Search for the cell housing the specified text and yield its (x, y) center coordinate. 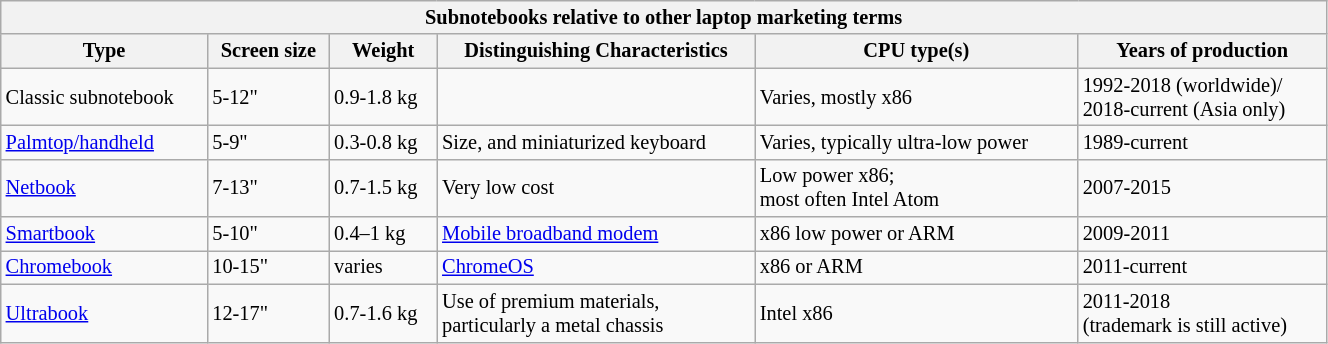
ChromeOS (596, 267)
10-15" (268, 267)
Use of premium materials,particularly a metal chassis (596, 313)
Distinguishing Characteristics (596, 51)
0.9-1.8 kg (383, 97)
Type (104, 51)
Years of production (1202, 51)
Intel x86 (916, 313)
CPU type(s) (916, 51)
Classic subnotebook (104, 97)
Chromebook (104, 267)
0.7-1.6 kg (383, 313)
2011-current (1202, 267)
Very low cost (596, 188)
5-9" (268, 142)
varies (383, 267)
Weight (383, 51)
0.4–1 kg (383, 234)
5-12" (268, 97)
Ultrabook (104, 313)
12-17" (268, 313)
Varies, mostly x86 (916, 97)
7-13" (268, 188)
5-10" (268, 234)
1992-2018 (worldwide)/2018-current (Asia only) (1202, 97)
Screen size (268, 51)
0.7-1.5 kg (383, 188)
Netbook (104, 188)
2011-2018(trademark is still active) (1202, 313)
0.3-0.8 kg (383, 142)
1989-current (1202, 142)
Varies, typically ultra-low power (916, 142)
Low power x86;most often Intel Atom (916, 188)
2007-2015 (1202, 188)
Mobile broadband modem (596, 234)
Subnotebooks relative to other laptop marketing terms (664, 17)
Smartbook (104, 234)
2009-2011 (1202, 234)
Palmtop/handheld (104, 142)
Size, and miniaturized keyboard (596, 142)
x86 or ARM (916, 267)
x86 low power or ARM (916, 234)
